Return the (x, y) coordinate for the center point of the cell that contains the specified text.  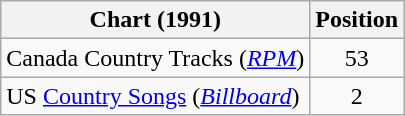
US Country Songs (Billboard) (156, 96)
Chart (1991) (156, 20)
53 (357, 58)
Canada Country Tracks (RPM) (156, 58)
Position (357, 20)
2 (357, 96)
